From the cell containing the given text, extract its center point as [X, Y] coordinate. 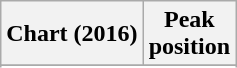
Chart (2016) [72, 34]
Peak position [189, 34]
